Search for the cell housing the specified text and yield its (x, y) center coordinate. 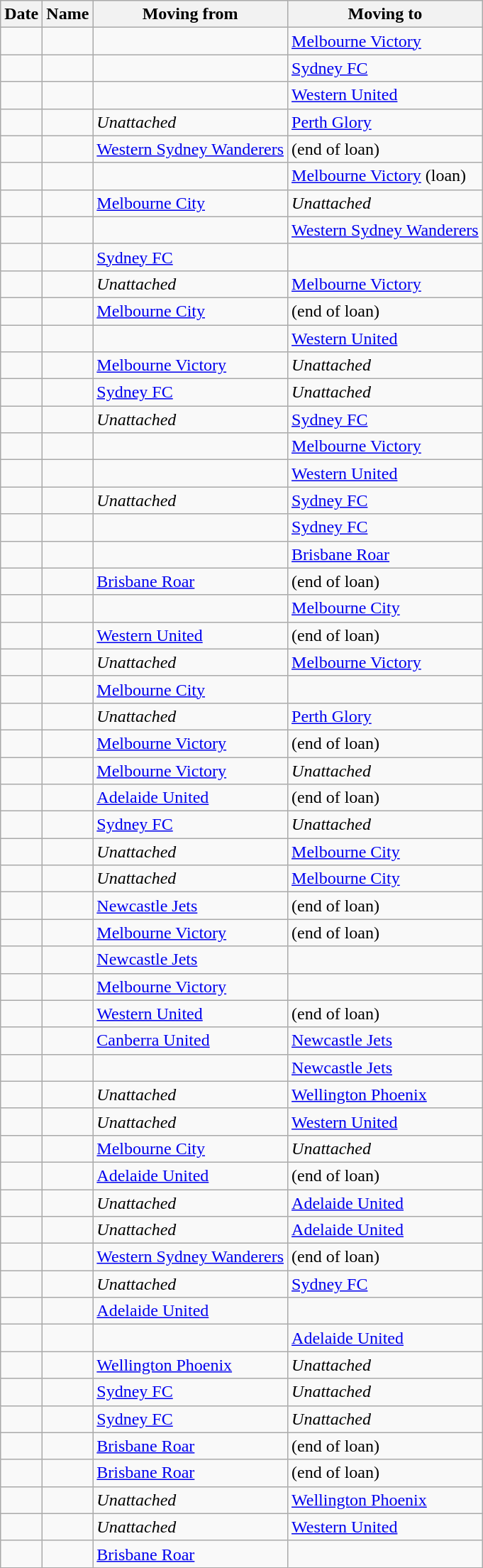
Canberra United (190, 1041)
Name (68, 14)
Moving to (386, 14)
Moving from (190, 14)
Melbourne Victory (loan) (386, 176)
Date (21, 14)
